Extract the [X, Y] coordinate from the center of the cell holding the provided text.  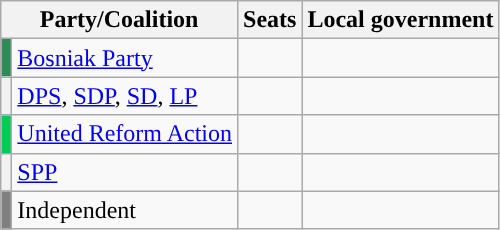
Bosniak Party [125, 58]
Seats [270, 20]
SPP [125, 172]
United Reform Action [125, 134]
Party/Coalition [120, 20]
DPS, SDP, SD, LP [125, 96]
Local government [400, 20]
Independent [125, 210]
